Output the (x, y) coordinate of the center of the cell containing the given text.  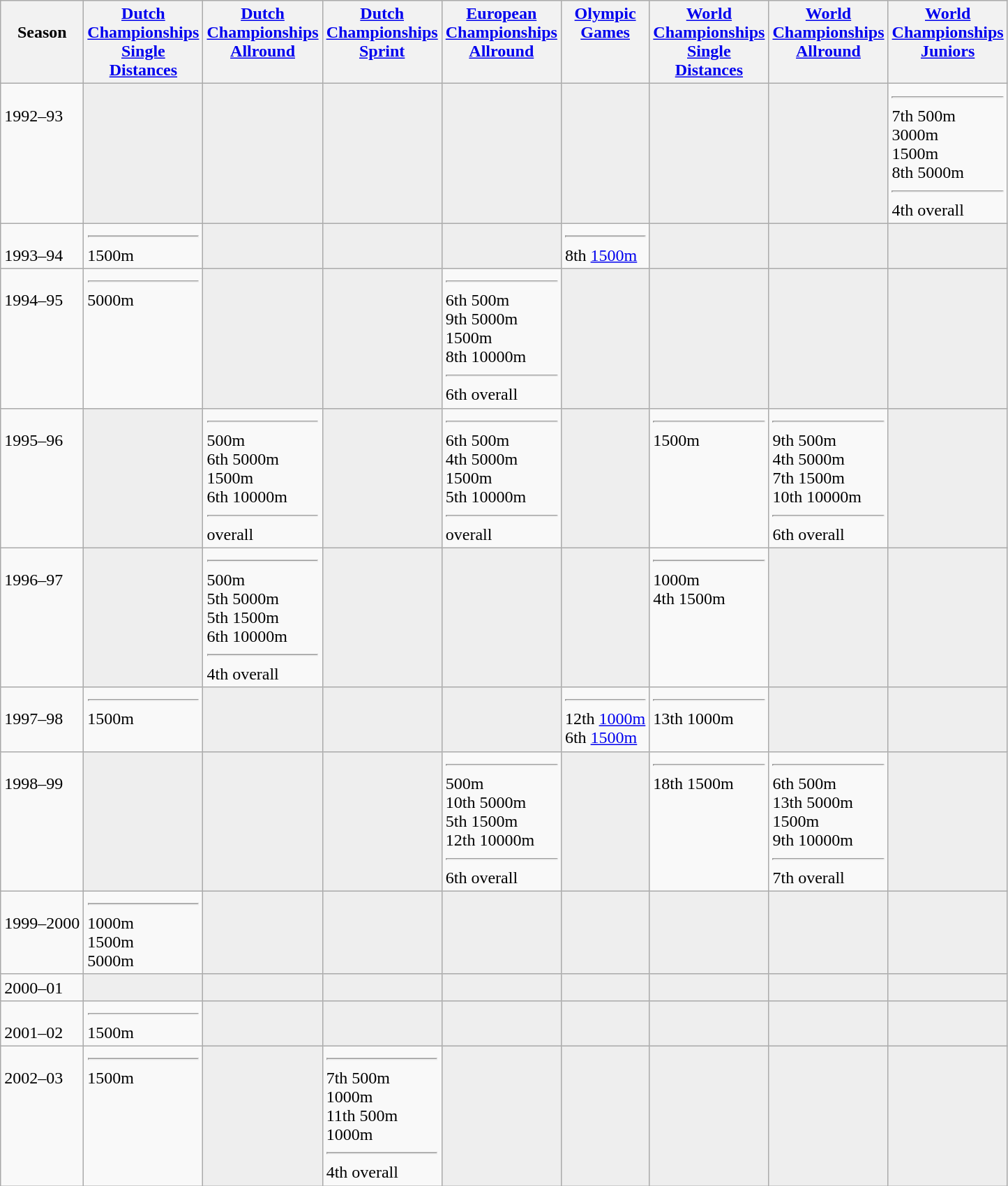
1996–97 (42, 617)
Dutch Championships Single Distances (144, 42)
8th 1500m (605, 246)
5000m (144, 338)
6th 500m 13th 5000m 1500m 9th 10000m 7th overall (829, 821)
1993–94 (42, 246)
9th 500m 4th 5000m 7th 1500m 10th 10000m 6th overall (829, 478)
500m 6th 5000m 1500m 6th 10000m overall (262, 478)
1000m 1500m 5000m (144, 932)
World Championships Single Distances (709, 42)
1992–93 (42, 153)
2001–02 (42, 1023)
1999–2000 (42, 932)
World Championships Allround (829, 42)
1000m 4th 1500m (709, 617)
1995–96 (42, 478)
World Championships Juniors (947, 42)
2002–03 (42, 1116)
1994–95 (42, 338)
Dutch Championships Sprint (382, 42)
500m 10th 5000m 5th 1500m 12th 10000m 6th overall (501, 821)
12th 1000m 6th 1500m (605, 719)
18th 1500m (709, 821)
13th 1000m (709, 719)
7th 500m 1000m 11th 500m 1000m 4th overall (382, 1116)
6th 500m 9th 5000m 1500m 8th 10000m 6th overall (501, 338)
500m 5th 5000m 5th 1500m 6th 10000m 4th overall (262, 617)
1997–98 (42, 719)
6th 500m 4th 5000m 1500m 5th 10000m overall (501, 478)
Dutch Championships Allround (262, 42)
Season (42, 42)
European Championships Allround (501, 42)
Olympic Games (605, 42)
7th 500m 3000m 1500m 8th 5000m 4th overall (947, 153)
1998–99 (42, 821)
2000–01 (42, 987)
